Find where the given text appears and provide that cell's center as (x, y) coordinate. 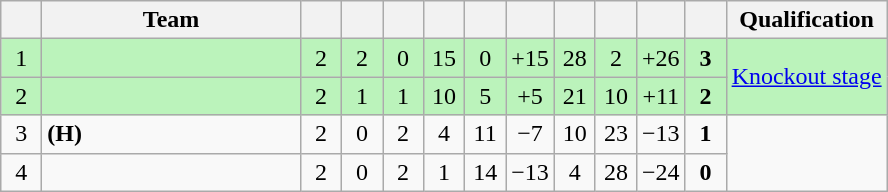
21 (574, 96)
+11 (660, 96)
−7 (530, 134)
(H) (172, 134)
23 (616, 134)
11 (486, 134)
−24 (660, 172)
Team (172, 20)
15 (444, 58)
+26 (660, 58)
Knockout stage (806, 77)
Qualification (806, 20)
+5 (530, 96)
5 (486, 96)
14 (486, 172)
+15 (530, 58)
